Return the (x, y) coordinate for the center point of the cell that contains the specified text.  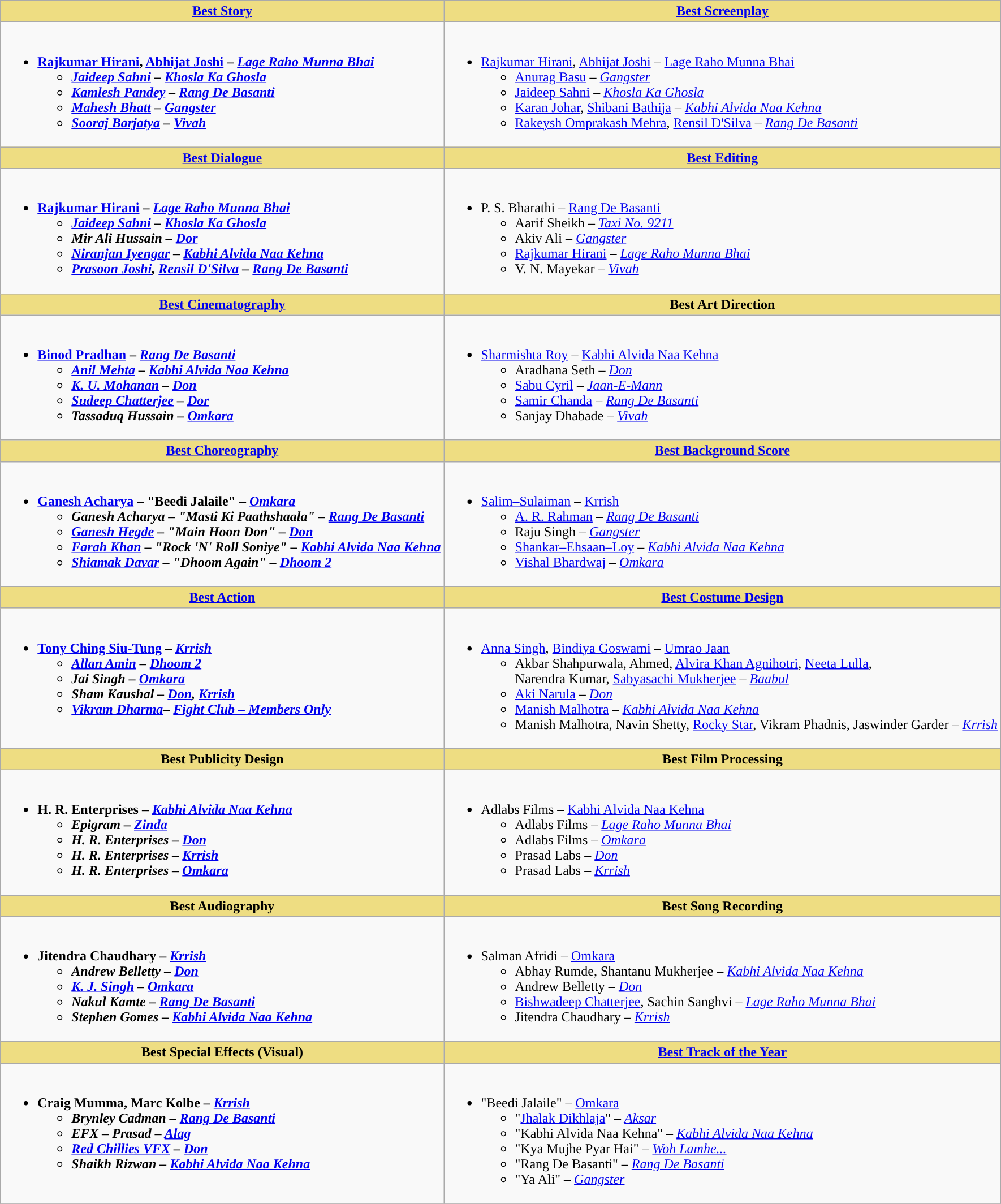
Best Editing (723, 158)
Best Choreography (222, 451)
H. R. Enterprises – Kabhi Alvida Naa KehnaEpigram – ZindaH. R. Enterprises – DonH. R. Enterprises – KrrishH. R. Enterprises – Omkara (222, 832)
Best Song Recording (723, 905)
Adlabs Films – Kabhi Alvida Naa KehnaAdlabs Films – Lage Raho Munna BhaiAdlabs Films – OmkaraPrasad Labs – DonPrasad Labs – Krrish (723, 832)
Best Action (222, 597)
Best Cinematography (222, 304)
Tony Ching Siu-Tung – KrrishAllan Amin – Dhoom 2Jai Singh – OmkaraSham Kaushal – Don, KrrishVikram Dharma– Fight Club – Members Only (222, 678)
Sharmishta Roy – Kabhi Alvida Naa KehnaAradhana Seth – DonSabu Cyril – Jaan-E-MannSamir Chanda – Rang De BasantiSanjay Dhabade – Vivah (723, 378)
Best Story (222, 11)
Best Art Direction (723, 304)
Best Screenplay (723, 11)
Salim–Sulaiman – KrrishA. R. Rahman – Rang De BasantiRaju Singh – GangsterShankar–Ehsaan–Loy – Kabhi Alvida Naa KehnaVishal Bhardwaj – Omkara (723, 524)
Best Special Effects (Visual) (222, 1052)
Best Track of the Year (723, 1052)
Best Audiography (222, 905)
Binod Pradhan – Rang De BasantiAnil Mehta – Kabhi Alvida Naa KehnaK. U. Mohanan – DonSudeep Chatterjee – DorTassaduq Hussain – Omkara (222, 378)
Best Film Processing (723, 759)
Best Publicity Design (222, 759)
Craig Mumma, Marc Kolbe – KrrishBrynley Cadman – Rang De BasantiEFX – Prasad – AlagRed Chillies VFX – DonShaikh Rizwan – Kabhi Alvida Naa Kehna (222, 1133)
Best Background Score (723, 451)
Best Costume Design (723, 597)
P. S. Bharathi – Rang De BasantiAarif Sheikh – Taxi No. 9211Akiv Ali – GangsterRajkumar Hirani – Lage Raho Munna BhaiV. N. Mayekar – Vivah (723, 231)
Jitendra Chaudhary – KrrishAndrew Belletty – DonK. J. Singh – OmkaraNakul Kamte – Rang De BasantiStephen Gomes – Kabhi Alvida Naa Kehna (222, 979)
Best Dialogue (222, 158)
